Search for the cell housing the specified text and yield its (x, y) center coordinate. 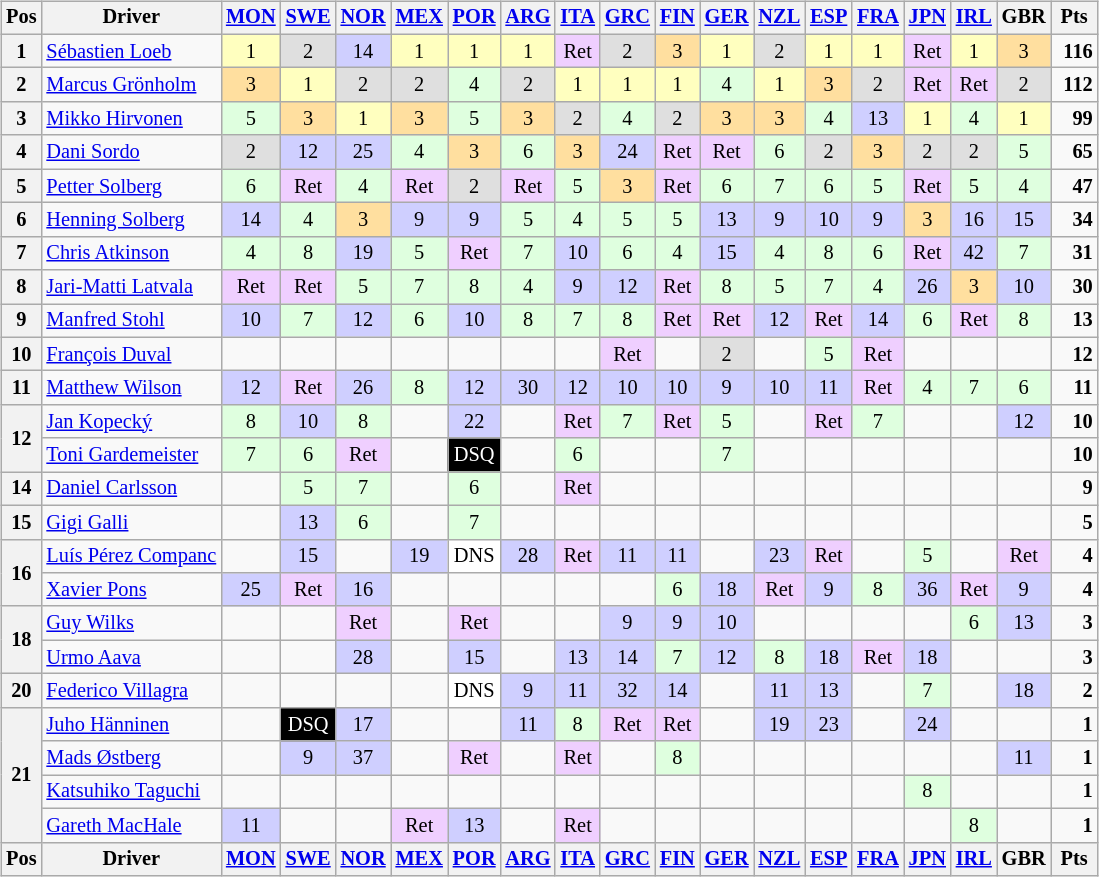
21 (21, 774)
34 (1074, 220)
Gareth MacHale (131, 825)
20 (21, 691)
Henning Solberg (131, 220)
37 (364, 758)
Mikko Hirvonen (131, 119)
31 (1074, 253)
Toni Gardemeister (131, 455)
Xavier Pons (131, 590)
Mads Østberg (131, 758)
François Duval (131, 354)
47 (1074, 186)
36 (928, 590)
Katsuhiko Taguchi (131, 792)
Jari-Matti Latvala (131, 287)
Gigi Galli (131, 522)
Juho Hänninen (131, 724)
Jan Kopecký (131, 422)
Luís Pérez Companc (131, 556)
Urmo Aava (131, 657)
Manfred Stohl (131, 321)
22 (474, 422)
Dani Sordo (131, 152)
Daniel Carlsson (131, 489)
65 (1074, 152)
17 (364, 724)
Petter Solberg (131, 186)
Marcus Grönholm (131, 85)
116 (1074, 51)
32 (628, 691)
99 (1074, 119)
Chris Atkinson (131, 253)
Matthew Wilson (131, 388)
42 (974, 253)
Sébastien Loeb (131, 51)
Federico Villagra (131, 691)
112 (1074, 85)
Guy Wilks (131, 623)
